Scan for the cell matching the given text and deliver its [X, Y] coordinate at center. 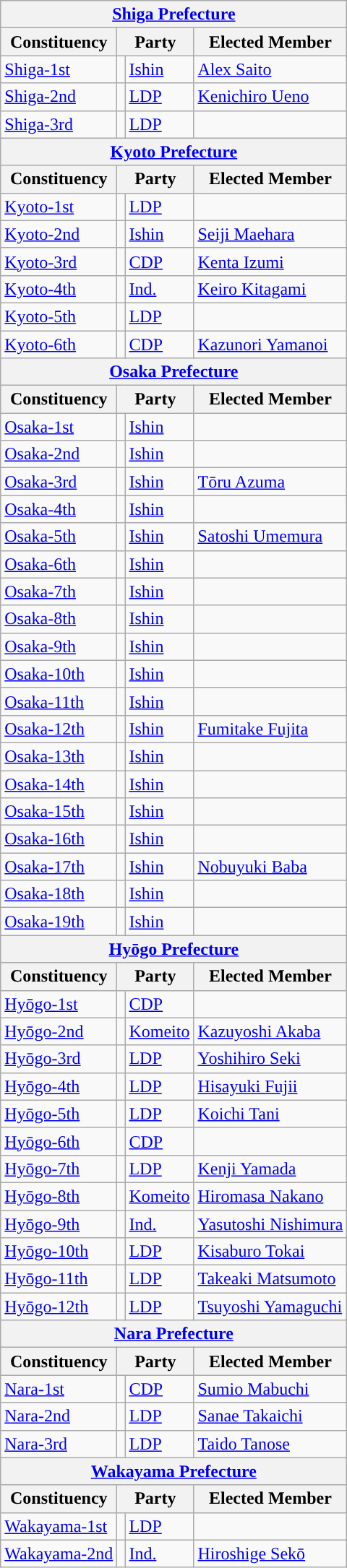
Hyōgo-2nd [59, 1031]
Kenta Izumi [270, 261]
Osaka-11th [59, 701]
Kisaburo Tokai [270, 1252]
Osaka Prefecture [173, 372]
Osaka-9th [59, 646]
Shiga-3rd [59, 124]
Hyōgo-6th [59, 1141]
Osaka-19th [59, 922]
Fumitake Fujita [270, 729]
Yasutoshi Nishimura [270, 1224]
Hyōgo-10th [59, 1252]
Hyōgo-4th [59, 1086]
Hyōgo-1st [59, 1004]
Hyōgo-5th [59, 1114]
Kyoto-1st [59, 207]
Hyōgo-8th [59, 1196]
Shiga-2nd [59, 97]
Osaka-2nd [59, 454]
Osaka-16th [59, 839]
Osaka-5th [59, 537]
Takeaki Matsumoto [270, 1279]
Osaka-13th [59, 756]
Osaka-4th [59, 509]
Osaka-8th [59, 619]
Kyoto-3rd [59, 261]
Osaka-14th [59, 784]
Hyōgo-7th [59, 1169]
Kyoto-5th [59, 316]
Hisayuki Fujii [270, 1086]
Osaka-1st [59, 427]
Hyōgo-12th [59, 1307]
Satoshi Umemura [270, 537]
Hyōgo-3rd [59, 1059]
Tsuyoshi Yamaguchi [270, 1307]
Sanae Takaichi [270, 1416]
Tōru Azuma [270, 482]
Wakayama Prefecture [173, 1471]
Osaka-12th [59, 729]
Kyoto Prefecture [173, 152]
Taido Tanose [270, 1444]
Seiji Maehara [270, 234]
Nobuyuki Baba [270, 867]
Yoshihiro Seki [270, 1059]
Hiromasa Nakano [270, 1196]
Hyōgo-9th [59, 1224]
Wakayama-2nd [59, 1554]
Hyōgo Prefecture [173, 949]
Wakayama-1st [59, 1526]
Kyoto-6th [59, 345]
Koichi Tani [270, 1114]
Kenichiro Ueno [270, 97]
Nara-1st [59, 1389]
Kyoto-2nd [59, 234]
Nara-2nd [59, 1416]
Hyōgo-11th [59, 1279]
Osaka-7th [59, 592]
Kazunori Yamanoi [270, 345]
Kenji Yamada [270, 1169]
Shiga-1st [59, 69]
Kazuyoshi Akaba [270, 1031]
Shiga Prefecture [173, 14]
Osaka-6th [59, 564]
Sumio Mabuchi [270, 1389]
Alex Saito [270, 69]
Osaka-3rd [59, 482]
Keiro Kitagami [270, 289]
Osaka-15th [59, 812]
Osaka-10th [59, 674]
Nara-3rd [59, 1444]
Osaka-18th [59, 894]
Nara Prefecture [173, 1334]
Kyoto-4th [59, 289]
Osaka-17th [59, 867]
Hiroshige Sekō [270, 1554]
